Identify which cell holds the provided text, then report its [x, y] central coordinate. 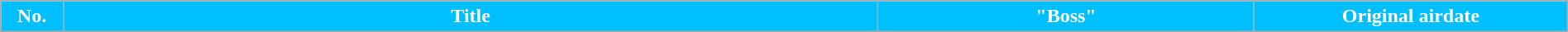
Title [471, 16]
"Boss" [1067, 16]
No. [32, 16]
Original airdate [1411, 16]
